Return [x, y] of the center of cell containing provided text 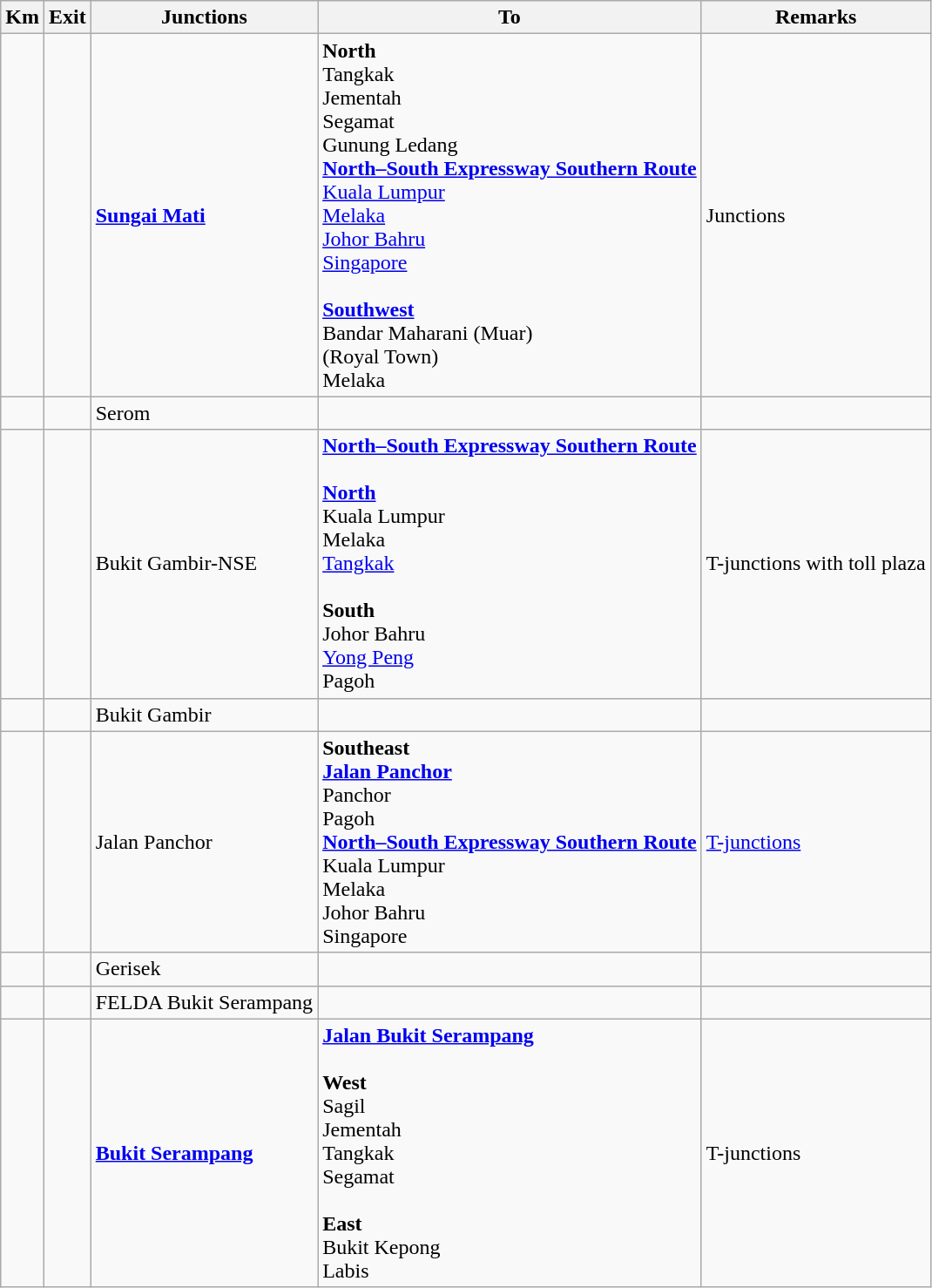
Bukit Serampang [204, 1153]
T-junctions with toll plaza [815, 564]
North–South Expressway Southern RouteNorthKuala LumpurMelakaTangkakSouthJohor BahruYong PengPagoh [510, 564]
Serom [204, 413]
Km [23, 17]
Southeast Jalan PanchorPanchorPagoh North–South Expressway Southern RouteKuala LumpurMelakaJohor BahruSingapore [510, 842]
Gerisek [204, 969]
FELDA Bukit Serampang [204, 1002]
Sungai Mati [204, 215]
Remarks [815, 17]
Bukit Gambir-NSE [204, 564]
Exit [67, 17]
To [510, 17]
Bukit Gambir [204, 715]
Jalan Panchor [204, 842]
Jalan Bukit SerampangWestSagilJementahTangkakSegamatEastBukit KepongLabis [510, 1153]
